Capture the cell that displays the provided text and extract its (x, y) central coordinate. 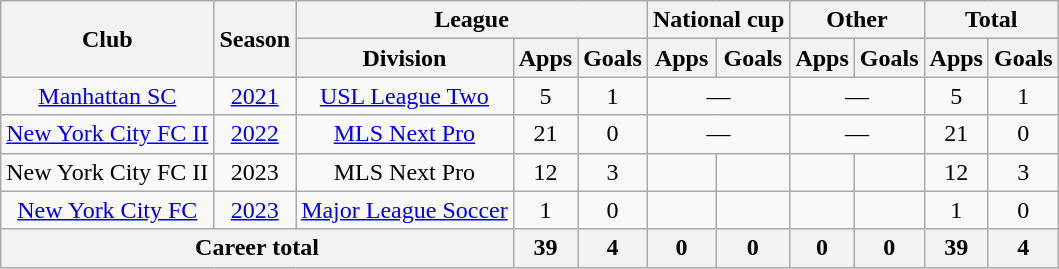
2021 (255, 96)
Other (857, 20)
New York City FC (108, 210)
Club (108, 39)
Career total (257, 248)
Major League Soccer (405, 210)
Division (405, 58)
Season (255, 39)
Manhattan SC (108, 96)
Total (991, 20)
2022 (255, 134)
National cup (718, 20)
USL League Two (405, 96)
League (472, 20)
